Find where the given text appears and provide that cell's center as [x, y] coordinate. 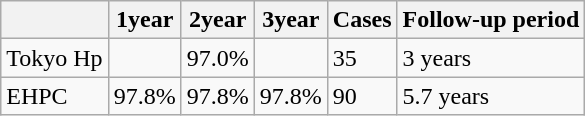
97.0% [218, 58]
35 [362, 58]
Tokyo Hp [54, 58]
90 [362, 96]
Cases [362, 20]
5.7 years [491, 96]
EHPC [54, 96]
3year [290, 20]
Follow-up period [491, 20]
1year [144, 20]
2year [218, 20]
3 years [491, 58]
